Return (x, y) of the center of cell containing provided text 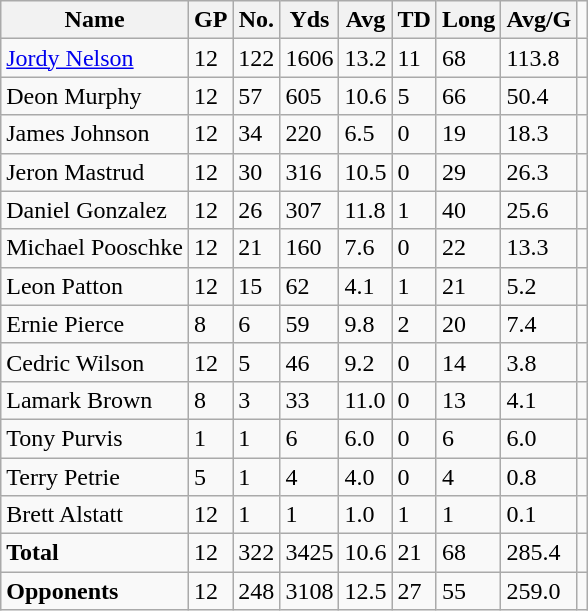
1606 (310, 58)
11 (414, 58)
11.8 (366, 210)
Long (468, 20)
46 (310, 362)
220 (310, 134)
160 (310, 248)
Opponents (95, 591)
No. (256, 20)
29 (468, 172)
316 (310, 172)
Avg/G (539, 20)
Cedric Wilson (95, 362)
7.4 (539, 324)
20 (468, 324)
Brett Alstatt (95, 515)
50.4 (539, 96)
Deon Murphy (95, 96)
12.5 (366, 591)
Terry Petrie (95, 477)
Tony Purvis (95, 438)
6.5 (366, 134)
Ernie Pierce (95, 324)
Avg (366, 20)
Jeron Mastrud (95, 172)
113.8 (539, 58)
57 (256, 96)
59 (310, 324)
605 (310, 96)
3 (256, 400)
Yds (310, 20)
322 (256, 553)
33 (310, 400)
5.2 (539, 286)
259.0 (539, 591)
0.8 (539, 477)
26 (256, 210)
Total (95, 553)
10.5 (366, 172)
13.2 (366, 58)
Lamark Brown (95, 400)
James Johnson (95, 134)
3108 (310, 591)
TD (414, 20)
Name (95, 20)
19 (468, 134)
22 (468, 248)
55 (468, 591)
3425 (310, 553)
0.1 (539, 515)
62 (310, 286)
11.0 (366, 400)
30 (256, 172)
7.6 (366, 248)
66 (468, 96)
2 (414, 324)
3.8 (539, 362)
9.2 (366, 362)
25.6 (539, 210)
9.8 (366, 324)
18.3 (539, 134)
GP (210, 20)
1.0 (366, 515)
14 (468, 362)
34 (256, 134)
307 (310, 210)
248 (256, 591)
122 (256, 58)
27 (414, 591)
Daniel Gonzalez (95, 210)
Leon Patton (95, 286)
26.3 (539, 172)
40 (468, 210)
285.4 (539, 553)
Michael Pooschke (95, 248)
Jordy Nelson (95, 58)
15 (256, 286)
13.3 (539, 248)
4.0 (366, 477)
13 (468, 400)
